Find where the given text appears and provide that cell's center as (X, Y) coordinate. 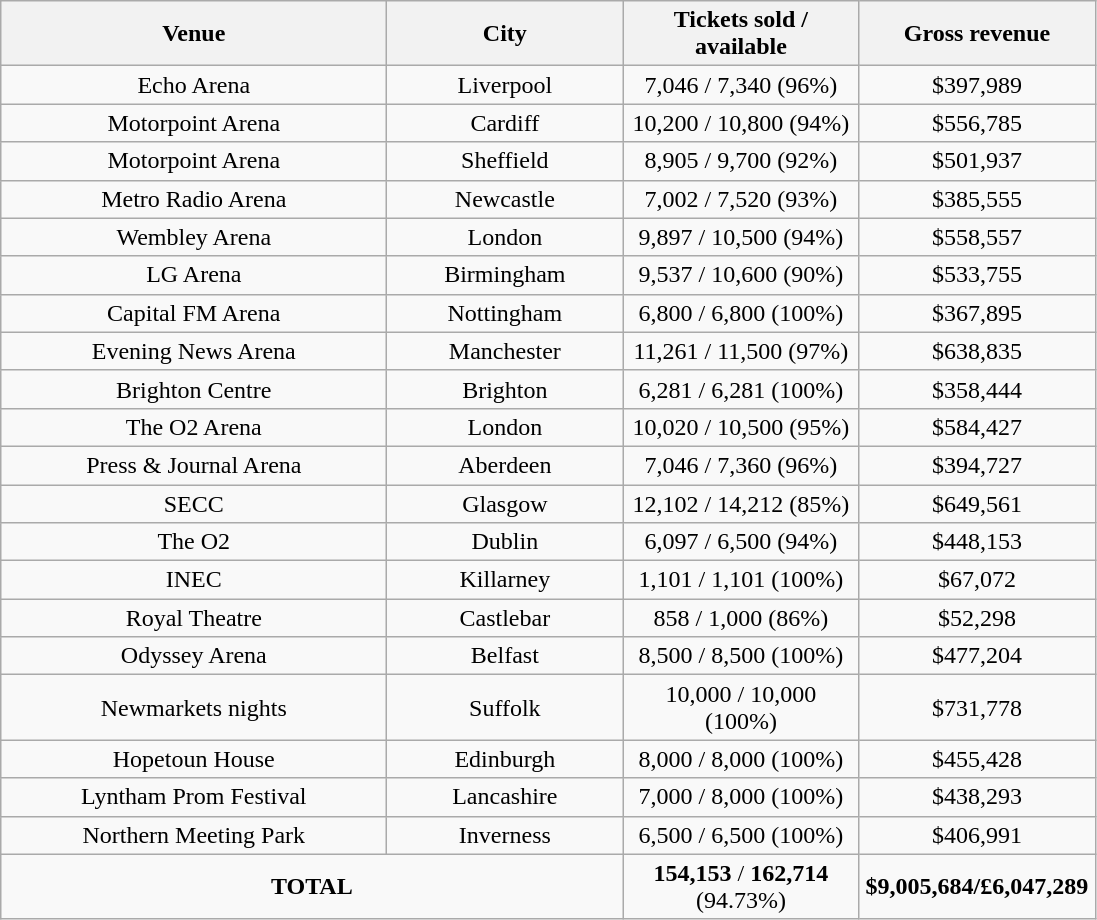
7,046 / 7,360 (96%) (741, 465)
6,097 / 6,500 (94%) (741, 542)
Castlebar (505, 618)
12,102 / 14,212 (85%) (741, 503)
Inverness (505, 835)
SECC (194, 503)
Press & Journal Arena (194, 465)
$448,153 (977, 542)
$638,835 (977, 351)
$455,428 (977, 759)
Lyntham Prom Festival (194, 797)
Manchester (505, 351)
LG Arena (194, 275)
Killarney (505, 580)
Edinburgh (505, 759)
$558,557 (977, 237)
Nottingham (505, 313)
INEC (194, 580)
Brighton (505, 389)
$397,989 (977, 85)
9,897 / 10,500 (94%) (741, 237)
154,153 / 162,714 (94.73%) (741, 886)
Newcastle (505, 199)
Glasgow (505, 503)
Suffolk (505, 708)
Echo Arena (194, 85)
Sheffield (505, 161)
6,800 / 6,800 (100%) (741, 313)
Newmarkets nights (194, 708)
9,537 / 10,600 (90%) (741, 275)
$67,072 (977, 580)
7,002 / 7,520 (93%) (741, 199)
$649,561 (977, 503)
$438,293 (977, 797)
6,500 / 6,500 (100%) (741, 835)
$358,444 (977, 389)
858 / 1,000 (86%) (741, 618)
Lancashire (505, 797)
$477,204 (977, 656)
$385,555 (977, 199)
Dublin (505, 542)
$501,937 (977, 161)
8,905 / 9,700 (92%) (741, 161)
Belfast (505, 656)
City (505, 34)
$394,727 (977, 465)
11,261 / 11,500 (97%) (741, 351)
Liverpool (505, 85)
Hopetoun House (194, 759)
$9,005,684/£6,047,289 (977, 886)
Birmingham (505, 275)
Brighton Centre (194, 389)
$52,298 (977, 618)
$556,785 (977, 123)
$533,755 (977, 275)
10,000 / 10,000 (100%) (741, 708)
$367,895 (977, 313)
8,000 / 8,000 (100%) (741, 759)
The O2 Arena (194, 427)
10,200 / 10,800 (94%) (741, 123)
8,500 / 8,500 (100%) (741, 656)
7,046 / 7,340 (96%) (741, 85)
Capital FM Arena (194, 313)
Cardiff (505, 123)
$406,991 (977, 835)
Metro Radio Arena (194, 199)
1,101 / 1,101 (100%) (741, 580)
Northern Meeting Park (194, 835)
Venue (194, 34)
$731,778 (977, 708)
Odyssey Arena (194, 656)
Aberdeen (505, 465)
6,281 / 6,281 (100%) (741, 389)
Evening News Arena (194, 351)
Gross revenue (977, 34)
Wembley Arena (194, 237)
The O2 (194, 542)
TOTAL (312, 886)
7,000 / 8,000 (100%) (741, 797)
Tickets sold / available (741, 34)
Royal Theatre (194, 618)
10,020 / 10,500 (95%) (741, 427)
$584,427 (977, 427)
